Capture the cell that displays the provided text and extract its (X, Y) central coordinate. 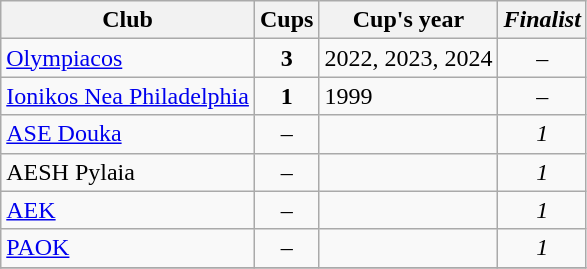
1999 (408, 96)
Club (128, 20)
3 (286, 58)
PAOK (128, 248)
2022, 2023, 2024 (408, 58)
Cups (286, 20)
Cup's year (408, 20)
AEK (128, 210)
Ionikos Nea Philadelphia (128, 96)
Olympiacos (128, 58)
ASE Douka (128, 134)
Finalist (542, 20)
AESH Pylaia (128, 172)
